Determine the [x, y] coordinate at the center of the cell enclosing the given text.  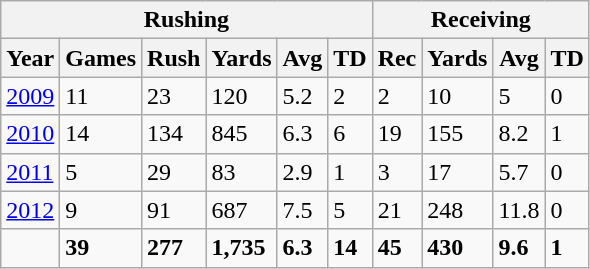
2011 [30, 172]
11.8 [519, 210]
248 [458, 210]
1,735 [242, 248]
6 [350, 134]
120 [242, 96]
2009 [30, 96]
17 [458, 172]
3 [397, 172]
23 [174, 96]
430 [458, 248]
7.5 [302, 210]
2.9 [302, 172]
91 [174, 210]
Rushing [186, 20]
277 [174, 248]
Rec [397, 58]
21 [397, 210]
29 [174, 172]
10 [458, 96]
Receiving [480, 20]
Games [101, 58]
134 [174, 134]
5.2 [302, 96]
845 [242, 134]
5.7 [519, 172]
8.2 [519, 134]
687 [242, 210]
9 [101, 210]
39 [101, 248]
45 [397, 248]
2012 [30, 210]
Year [30, 58]
11 [101, 96]
Rush [174, 58]
83 [242, 172]
155 [458, 134]
9.6 [519, 248]
19 [397, 134]
2010 [30, 134]
